Find where the given text appears and provide that cell's center as (X, Y) coordinate. 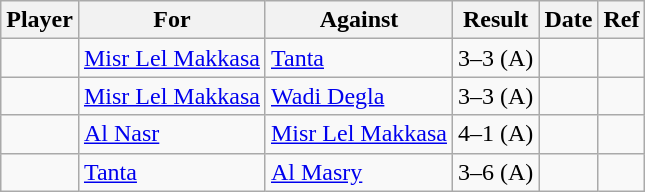
Al Nasr (172, 134)
Ref (622, 20)
4–1 (A) (496, 134)
Al Masry (358, 172)
For (172, 20)
3–6 (A) (496, 172)
Result (496, 20)
Date (568, 20)
Wadi Degla (358, 96)
Against (358, 20)
Player (40, 20)
